Scan for the cell matching the given text and deliver its [x, y] coordinate at center. 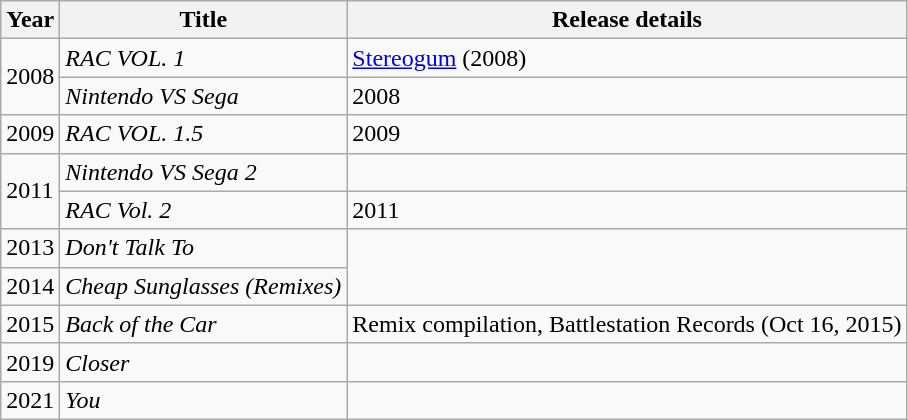
Remix compilation, Battlestation Records (Oct 16, 2015) [627, 324]
RAC VOL. 1.5 [204, 134]
2021 [30, 400]
Stereogum (2008) [627, 58]
2015 [30, 324]
Nintendo VS Sega 2 [204, 172]
Closer [204, 362]
Title [204, 20]
RAC VOL. 1 [204, 58]
Back of the Car [204, 324]
You [204, 400]
2019 [30, 362]
Year [30, 20]
Release details [627, 20]
Nintendo VS Sega [204, 96]
2013 [30, 248]
Don't Talk To [204, 248]
Cheap Sunglasses (Remixes) [204, 286]
RAC Vol. 2 [204, 210]
2014 [30, 286]
